Scan for the cell matching the given text and deliver its [X, Y] coordinate at center. 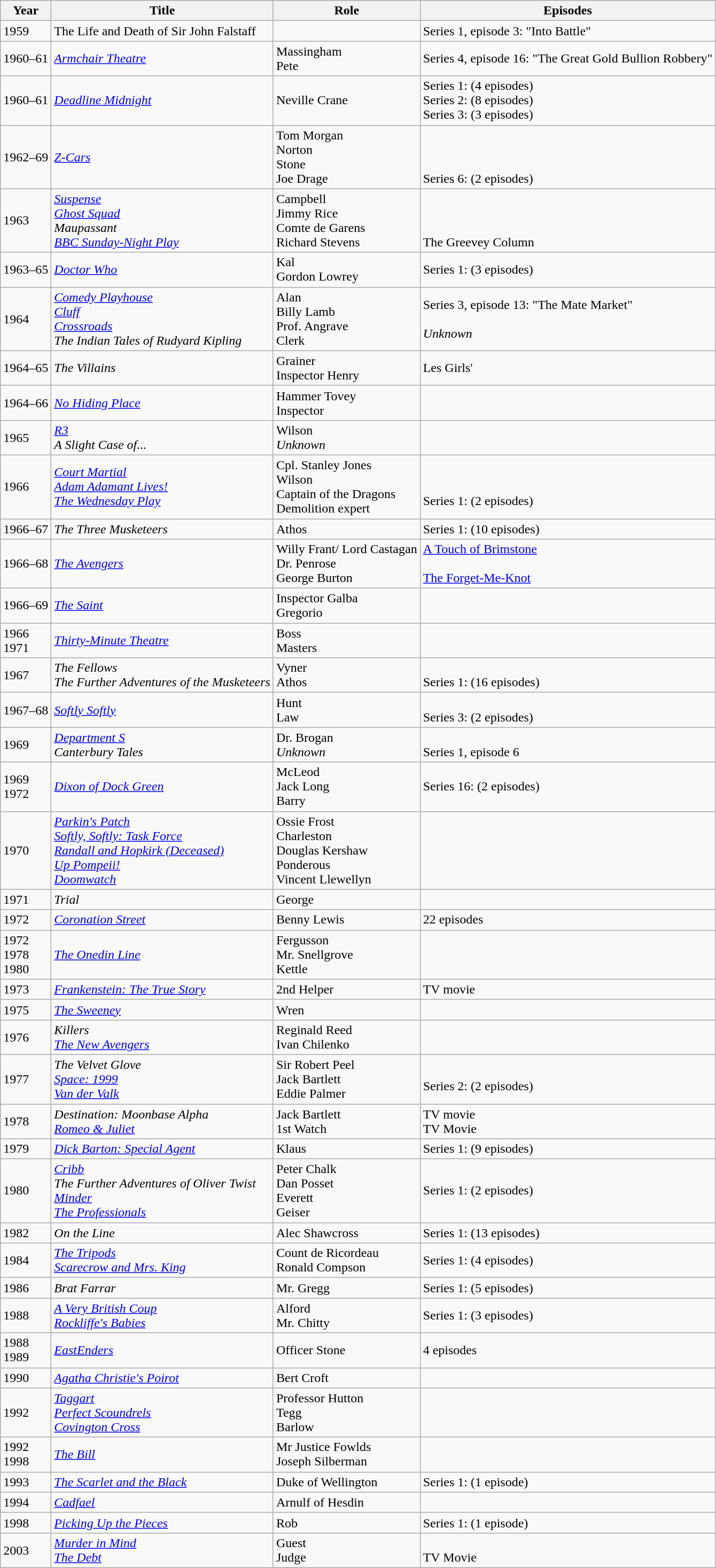
19881989 [26, 1350]
Inspector GalbaGregorio [346, 606]
1975 [26, 1010]
The Velvet GloveSpace: 1999Van der Valk [162, 1079]
1969 [26, 745]
HuntLaw [346, 710]
The Sweeney [162, 1010]
TV Movie [567, 1550]
2003 [26, 1550]
22 episodes [567, 920]
Wren [346, 1010]
Coronation Street [162, 920]
Peter ChalkDan PossetEverettGeiser [346, 1191]
1993 [26, 1482]
Sir Robert PeelJack BartlettEddie Palmer [346, 1079]
Ossie FrostCharlestonDouglas KershawPonderousVincent Llewellyn [346, 850]
Doctor Who [162, 269]
Brat Farrar [162, 1288]
Title [162, 11]
Murder in MindThe Debt [162, 1550]
CribbThe Further Adventures of Oliver TwistMinder The Professionals [162, 1191]
The Greevey Column [567, 220]
Series 16: (2 episodes) [567, 787]
Destination: Moonbase AlphaRomeo & Juliet [162, 1121]
Bert Croft [346, 1378]
Role [346, 11]
GrainerInspector Henry [346, 368]
George [346, 899]
1964–66 [26, 403]
The TripodsScarecrow and Mrs. King [162, 1260]
Series 2: (2 episodes) [567, 1079]
1998 [26, 1523]
FergussonMr. SnellgroveKettle [346, 954]
Series 1, episode 3: "Into Battle" [567, 31]
A Very British CoupRockliffe's Babies [162, 1316]
The Life and Death of Sir John Falstaff [162, 31]
Series 1: (4 episodes)Series 2: (8 episodes)Series 3: (3 episodes) [567, 100]
Cpl. Stanley JonesWilsonCaptain of the DragonsDemolition expert [346, 486]
TV movieTV Movie [567, 1121]
Series 1: (4 episodes) [567, 1260]
The Three Musketeers [162, 529]
1971 [26, 899]
1976 [26, 1037]
Athos [346, 529]
1988 [26, 1316]
The Bill [162, 1455]
Cadfael [162, 1502]
Comedy PlayhouseCluffCrossroadsThe Indian Tales of Rudyard Kipling [162, 319]
VynerAthos [346, 676]
1966–68 [26, 564]
AlfordMr. Chitty [346, 1316]
Les Girls' [567, 368]
McLeodJack LongBarry [346, 787]
1972 [26, 920]
1994 [26, 1502]
Episodes [567, 11]
Mr Justice FowldsJoseph Silberman [346, 1455]
Officer Stone [346, 1350]
Alec Shawcross [346, 1233]
Duke of Wellington [346, 1482]
19691972 [26, 787]
R3A Slight Case of... [162, 437]
Softly Softly [162, 710]
Willy Frant/ Lord CastaganDr. PenroseGeorge Burton [346, 564]
Court MartialAdam Adamant Lives!The Wednesday Play [162, 486]
KalGordon Lowrey [346, 269]
Klaus [346, 1149]
1967 [26, 676]
Arnulf of Hesdin [346, 1502]
Thirty-Minute Theatre [162, 640]
TV movie [567, 989]
1979 [26, 1149]
Series 3, episode 13: "The Mate Market"Unknown [567, 319]
Series 1, episode 6 [567, 745]
Jack Bartlett1st Watch [346, 1121]
SuspenseGhost SquadMaupassantBBC Sunday-Night Play [162, 220]
The Scarlet and the Black [162, 1482]
On the Line [162, 1233]
Dixon of Dock Green [162, 787]
Dr. BroganUnknown [346, 745]
1962–69 [26, 157]
Deadline Midnight [162, 100]
Count de RicordeauRonald Compson [346, 1260]
The Avengers [162, 564]
Series 1: (10 episodes) [567, 529]
MassinghamPete [346, 59]
1977 [26, 1079]
1966–67 [26, 529]
Parkin's PatchSoftly, Softly: Task ForceRandall and Hopkirk (Deceased)Up Pompeii!Doomwatch [162, 850]
The Onedin Line [162, 954]
Mr. Gregg [346, 1288]
Tom MorganNortonStoneJoe Drage [346, 157]
KillersThe New Avengers [162, 1037]
Benny Lewis [346, 920]
Reginald ReedIvan Chilenko [346, 1037]
Series 1: (5 episodes) [567, 1288]
Series 1: (13 episodes) [567, 1233]
Department SCanterbury Tales [162, 745]
197219781980 [26, 954]
4 episodes [567, 1350]
1967–68 [26, 710]
1963 [26, 220]
1978 [26, 1121]
The FellowsThe Further Adventures of the Musketeers [162, 676]
1966 [26, 486]
WilsonUnknown [346, 437]
1965 [26, 437]
Agatha Christie's Poirot [162, 1378]
AlanBilly LambProf. AngraveClerk [346, 319]
Hammer ToveyInspector [346, 403]
Year [26, 11]
Z-Cars [162, 157]
Series 6: (2 episodes) [567, 157]
No Hiding Place [162, 403]
1984 [26, 1260]
1990 [26, 1378]
1973 [26, 989]
Frankenstein: The True Story [162, 989]
EastEnders [162, 1350]
1980 [26, 1191]
CampbellJimmy RiceComte de GarensRichard Stevens [346, 220]
The Villains [162, 368]
Series 1: (9 episodes) [567, 1149]
1959 [26, 31]
Series 4, episode 16: "The Great Gold Bullion Robbery" [567, 59]
The Saint [162, 606]
1964 [26, 319]
1964–65 [26, 368]
BossMasters [346, 640]
Armchair Theatre [162, 59]
1992 [26, 1412]
Series 3: (2 episodes) [567, 710]
Professor HuttonTeggBarlow [346, 1412]
Trial [162, 899]
1982 [26, 1233]
Picking Up the Pieces [162, 1523]
Neville Crane [346, 100]
1966–69 [26, 606]
19661971 [26, 640]
2nd Helper [346, 989]
1986 [26, 1288]
TaggartPerfect ScoundrelsCovington Cross [162, 1412]
Rob [346, 1523]
Dick Barton: Special Agent [162, 1149]
Series 1: (16 episodes) [567, 676]
19921998 [26, 1455]
GuestJudge [346, 1550]
1970 [26, 850]
A Touch of BrimstoneThe Forget-Me-Knot [567, 564]
1963–65 [26, 269]
